Extract the (x, y) coordinate from the center of the cell holding the provided text.  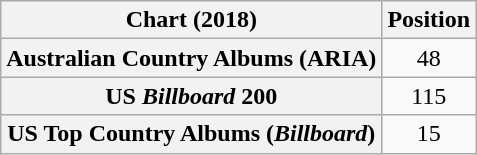
US Top Country Albums (Billboard) (192, 134)
Australian Country Albums (ARIA) (192, 58)
15 (429, 134)
US Billboard 200 (192, 96)
Position (429, 20)
Chart (2018) (192, 20)
48 (429, 58)
115 (429, 96)
